From the cell containing the given text, extract its center point as [x, y] coordinate. 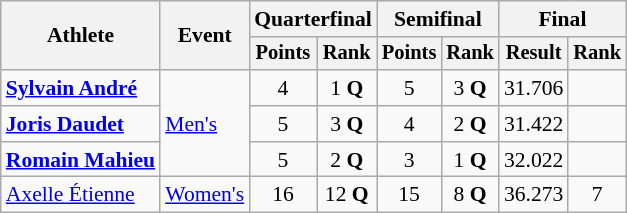
Result [534, 54]
15 [409, 195]
7 [597, 195]
Women's [204, 195]
32.022 [534, 160]
8 Q [470, 195]
Final [562, 19]
Semifinal [438, 19]
16 [282, 195]
36.273 [534, 195]
Quarterfinal [313, 19]
Axelle Étienne [80, 195]
Sylvain André [80, 88]
3 [409, 160]
Joris Daudet [80, 124]
31.706 [534, 88]
12 Q [347, 195]
31.422 [534, 124]
Men's [204, 124]
Athlete [80, 36]
Event [204, 36]
Romain Mahieu [80, 160]
